Locate the cell with the specified text and output its [X, Y] center coordinate. 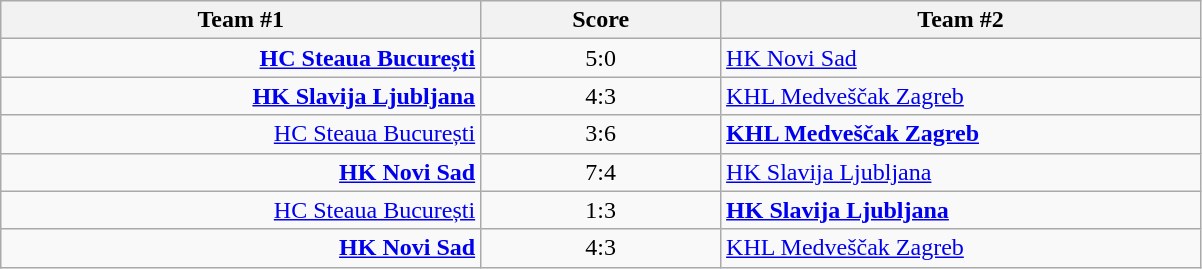
Team #2 [961, 20]
Team #1 [241, 20]
Score [601, 20]
7:4 [601, 172]
5:0 [601, 58]
1:3 [601, 210]
3:6 [601, 134]
